Determine the (x, y) coordinate at the center of the cell enclosing the given text.  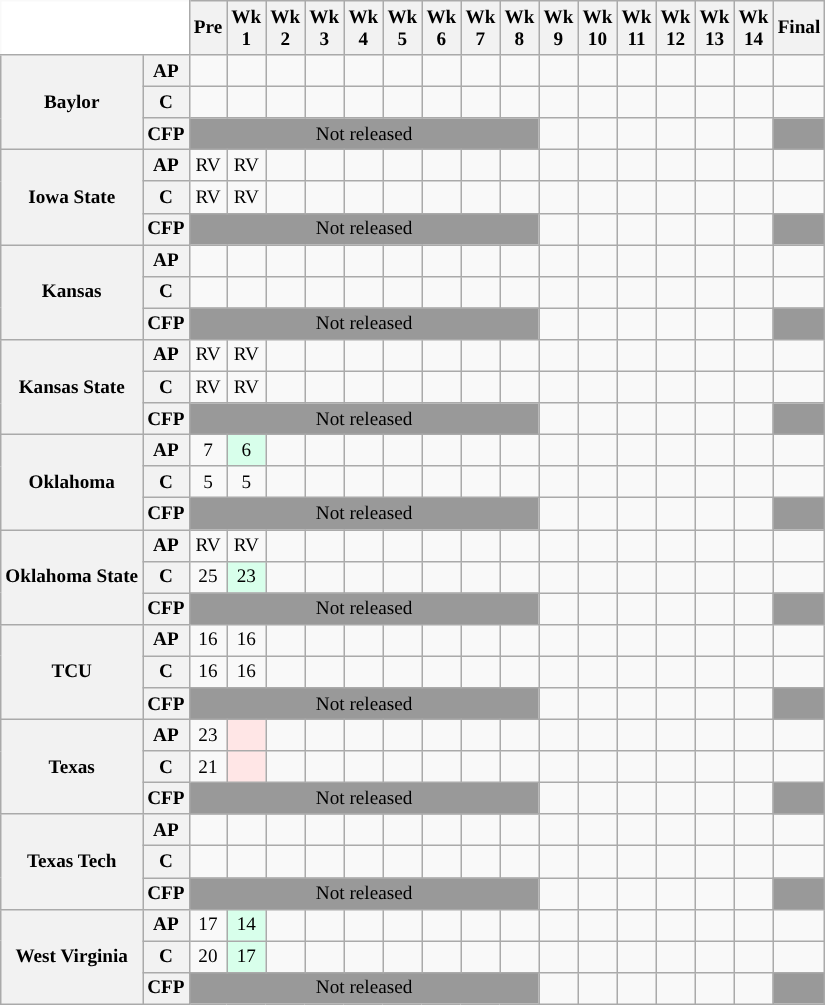
Wk7 (480, 28)
Baylor (72, 102)
Wk9 (558, 28)
Pre (208, 28)
Iowa State (72, 198)
Wk5 (402, 28)
Wk6 (442, 28)
Final (799, 28)
Wk4 (364, 28)
Kansas State (72, 386)
Texas Tech (72, 862)
Oklahoma (72, 482)
Wk12 (676, 28)
7 (208, 450)
Kansas (72, 292)
Wk11 (636, 28)
Wk14 (754, 28)
TCU (72, 672)
21 (208, 767)
14 (246, 925)
Wk3 (324, 28)
Wk8 (520, 28)
Texas (72, 766)
Wk13 (714, 28)
Wk1 (246, 28)
25 (208, 577)
20 (208, 957)
West Virginia (72, 956)
Oklahoma State (72, 576)
6 (246, 450)
Wk2 (286, 28)
Wk10 (598, 28)
